Detect which cell encompasses the target text, then output its [x, y] center coordinate. 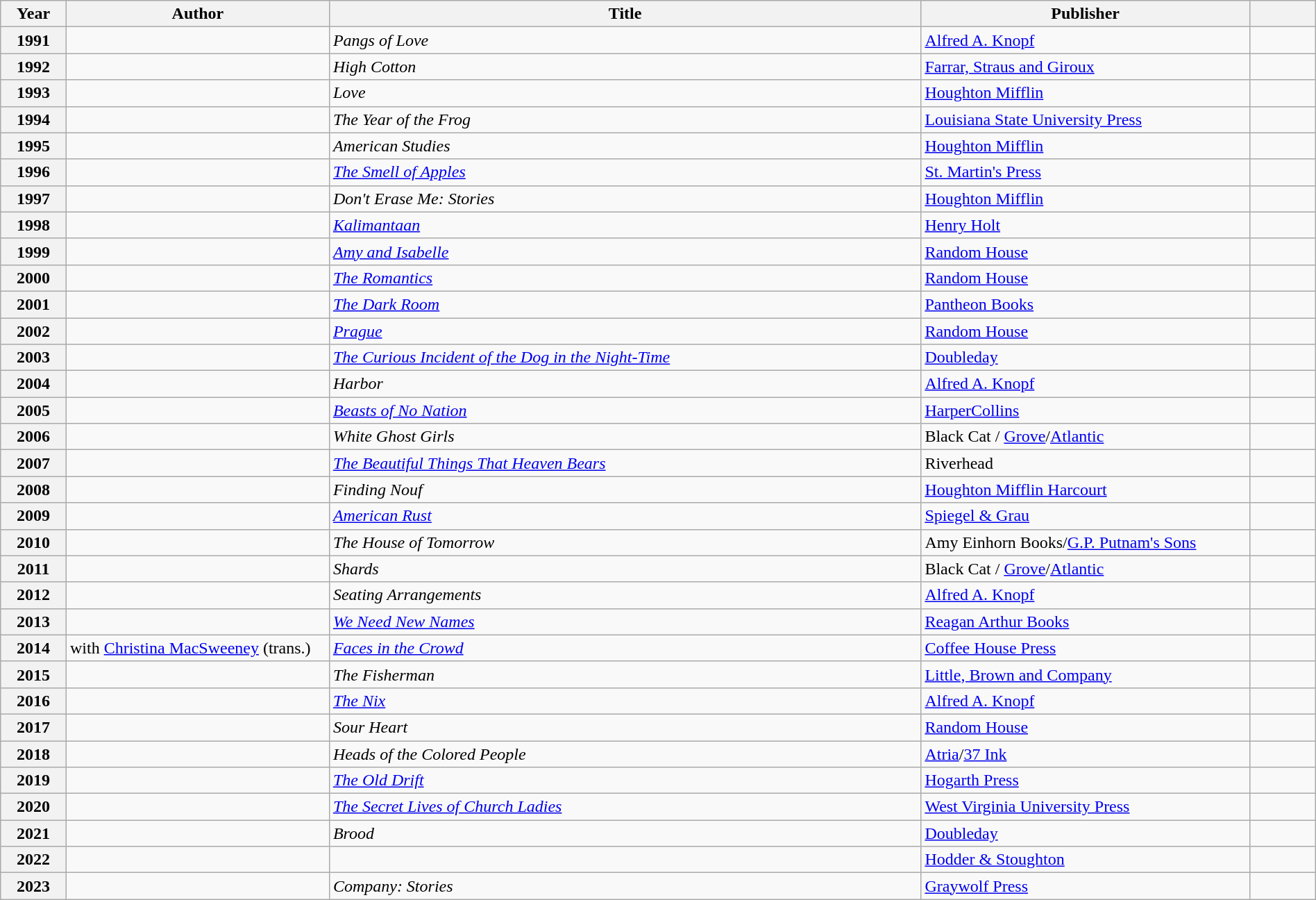
The Dark Room [625, 304]
Farrar, Straus and Giroux [1086, 67]
2022 [33, 860]
2021 [33, 833]
The Smell of Apples [625, 172]
Seating Arrangements [625, 595]
1996 [33, 172]
1991 [33, 40]
2008 [33, 490]
2012 [33, 595]
2015 [33, 674]
The House of Tomorrow [625, 542]
The Year of the Frog [625, 119]
Hodder & Stoughton [1086, 860]
American Rust [625, 516]
Beasts of No Nation [625, 410]
1995 [33, 146]
Reagan Arthur Books [1086, 622]
Sour Heart [625, 727]
Company: Stories [625, 886]
Houghton Mifflin Harcourt [1086, 490]
1997 [33, 199]
Shards [625, 569]
2005 [33, 410]
Hogarth Press [1086, 781]
2023 [33, 886]
2006 [33, 437]
Coffee House Press [1086, 648]
Pantheon Books [1086, 304]
Kalimantaan [625, 225]
1994 [33, 119]
2002 [33, 331]
2004 [33, 384]
Title [625, 14]
2018 [33, 753]
2003 [33, 358]
2016 [33, 701]
St. Martin's Press [1086, 172]
Spiegel & Grau [1086, 516]
Louisiana State University Press [1086, 119]
The Curious Incident of the Dog in the Night-Time [625, 358]
Pangs of Love [625, 40]
2001 [33, 304]
The Romantics [625, 278]
Riverhead [1086, 463]
High Cotton [625, 67]
Graywolf Press [1086, 886]
Prague [625, 331]
The Old Drift [625, 781]
Publisher [1086, 14]
Harbor [625, 384]
American Studies [625, 146]
Faces in the Crowd [625, 648]
HarperCollins [1086, 410]
2007 [33, 463]
2019 [33, 781]
We Need New Names [625, 622]
The Beautiful Things That Heaven Bears [625, 463]
Don't Erase Me: Stories [625, 199]
White Ghost Girls [625, 437]
The Secret Lives of Church Ladies [625, 807]
West Virginia University Press [1086, 807]
with Christina MacSweeney (trans.) [197, 648]
1999 [33, 251]
2010 [33, 542]
2011 [33, 569]
Finding Nouf [625, 490]
2000 [33, 278]
1998 [33, 225]
2020 [33, 807]
The Fisherman [625, 674]
2014 [33, 648]
Love [625, 93]
The Nix [625, 701]
Henry Holt [1086, 225]
Little, Brown and Company [1086, 674]
2009 [33, 516]
Author [197, 14]
Amy and Isabelle [625, 251]
Amy Einhorn Books/G.P. Putnam's Sons [1086, 542]
1992 [33, 67]
Year [33, 14]
Atria/37 Ink [1086, 753]
1993 [33, 93]
Brood [625, 833]
Heads of the Colored People [625, 753]
2017 [33, 727]
2013 [33, 622]
